From the cell containing the given text, extract its center point as [X, Y] coordinate. 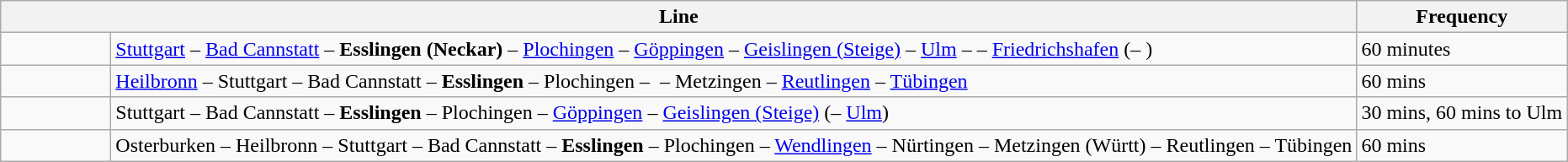
30 mins, 60 mins to Ulm [1462, 113]
Line [678, 17]
Frequency [1462, 17]
Stuttgart – Bad Cannstatt – Esslingen – Plochingen – Göppingen – Geislingen (Steige) (– Ulm) [734, 113]
Heilbronn – Stuttgart – Bad Cannstatt – Esslingen – Plochingen – – Metzingen – Reutlingen – Tübingen [734, 81]
Stuttgart – Bad Cannstatt – Esslingen (Neckar) – Plochingen – Göppingen – Geislingen (Steige) – Ulm – – Friedrichshafen (– ) [734, 49]
Osterburken – Heilbronn – Stuttgart – Bad Cannstatt – Esslingen – Plochingen – Wendlingen – Nürtingen – Metzingen (Württ) – Reutlingen – Tübingen [734, 145]
60 minutes [1462, 49]
